Determine the (X, Y) coordinate at the center of the cell enclosing the given text.  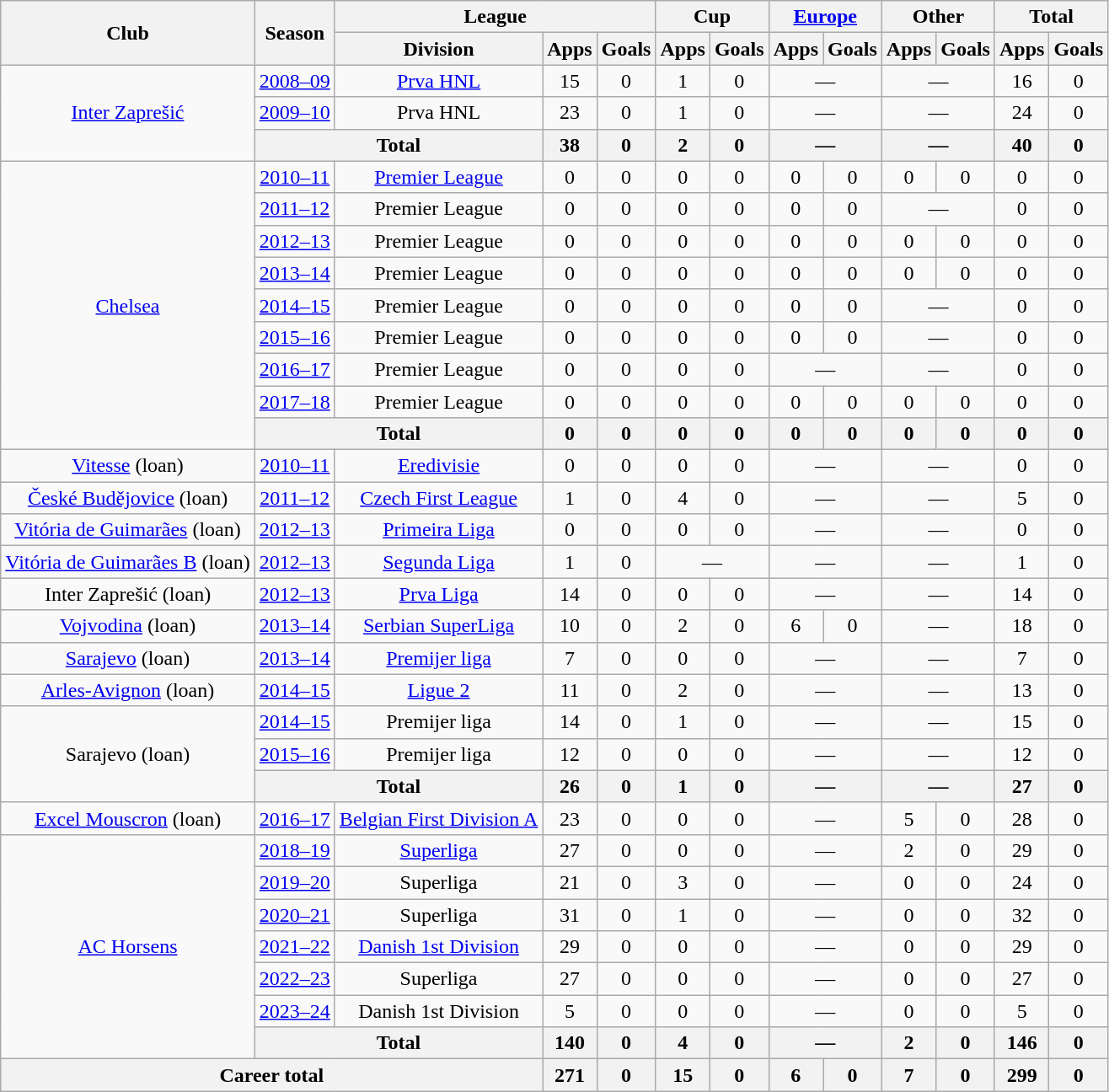
13 (1021, 690)
271 (570, 1075)
2021–22 (295, 947)
Inter Zaprešić (loan) (128, 594)
38 (570, 145)
Chelsea (128, 305)
Belgian First Division A (438, 818)
Primeira Liga (438, 530)
2018–19 (295, 850)
2009–10 (295, 113)
2023–24 (295, 1011)
146 (1021, 1043)
Vojvodina (loan) (128, 626)
2019–20 (295, 882)
Serbian SuperLiga (438, 626)
Season (295, 33)
2020–21 (295, 914)
Vitória de Guimarães (loan) (128, 530)
28 (1021, 818)
Arles-Avignon (loan) (128, 690)
26 (570, 786)
Segunda Liga (438, 562)
31 (570, 914)
Division (438, 49)
Czech First League (438, 498)
10 (570, 626)
2017–18 (295, 402)
21 (570, 882)
3 (683, 882)
Vitesse (loan) (128, 466)
Excel Mouscron (loan) (128, 818)
Europe (825, 17)
299 (1021, 1075)
AC Horsens (128, 946)
Cup (712, 17)
2022–23 (295, 979)
Vitória de Guimarães B (loan) (128, 562)
Club (128, 33)
Ligue 2 (438, 690)
140 (570, 1043)
Inter Zaprešić (128, 113)
32 (1021, 914)
18 (1021, 626)
2008–09 (295, 81)
League (496, 17)
11 (570, 690)
Prva Liga (438, 594)
Other (938, 17)
40 (1021, 145)
Career total (271, 1075)
Eredivisie (438, 466)
České Budějovice (loan) (128, 498)
16 (1021, 81)
